Output the (x, y) coordinate of the center of the cell containing the given text.  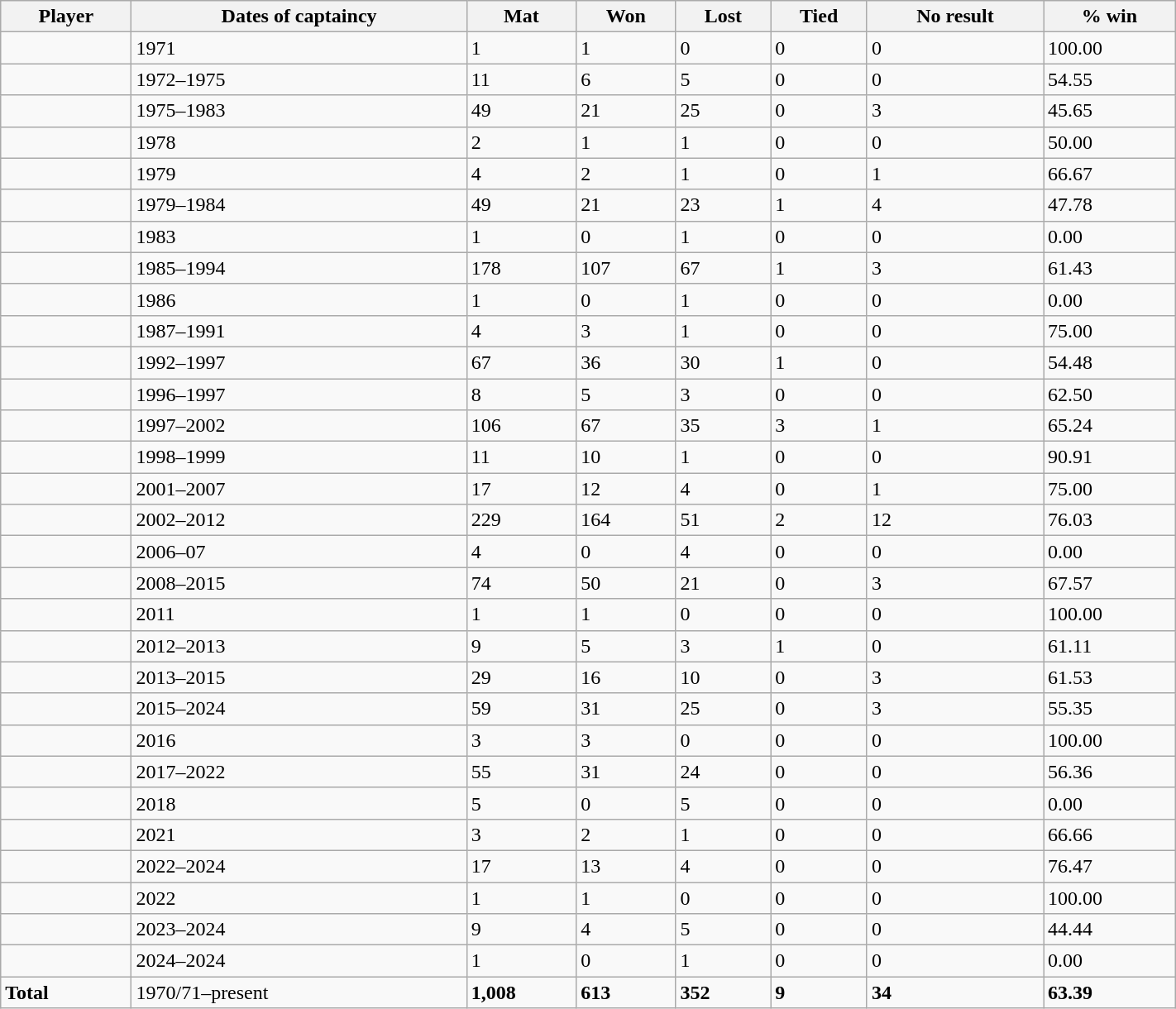
352 (723, 992)
2012–2013 (299, 646)
1987–1991 (299, 331)
90.91 (1110, 457)
1,008 (521, 992)
51 (723, 520)
65.24 (1110, 426)
2018 (299, 803)
2006–07 (299, 552)
106 (521, 426)
74 (521, 583)
59 (521, 709)
63.39 (1110, 992)
54.48 (1110, 362)
2022 (299, 897)
2023–2024 (299, 930)
1992–1997 (299, 362)
2017–2022 (299, 772)
107 (626, 268)
76.47 (1110, 866)
2016 (299, 740)
Total (66, 992)
Player (66, 17)
50 (626, 583)
61.43 (1110, 268)
54.55 (1110, 79)
29 (521, 677)
2022–2024 (299, 866)
178 (521, 268)
44.44 (1110, 930)
Mat (521, 17)
1983 (299, 237)
% win (1110, 17)
55 (521, 772)
16 (626, 677)
50.00 (1110, 142)
1971 (299, 48)
67.57 (1110, 583)
1975–1983 (299, 111)
36 (626, 362)
2013–2015 (299, 677)
8 (521, 395)
No result (954, 17)
6 (626, 79)
1979–1984 (299, 205)
1998–1999 (299, 457)
2001–2007 (299, 489)
1978 (299, 142)
Dates of captaincy (299, 17)
Won (626, 17)
Lost (723, 17)
1986 (299, 299)
35 (723, 426)
2024–2024 (299, 961)
30 (723, 362)
55.35 (1110, 709)
1979 (299, 174)
2002–2012 (299, 520)
13 (626, 866)
1997–2002 (299, 426)
1985–1994 (299, 268)
61.11 (1110, 646)
1996–1997 (299, 395)
61.53 (1110, 677)
2021 (299, 834)
24 (723, 772)
229 (521, 520)
1970/71–present (299, 992)
2011 (299, 614)
23 (723, 205)
1972–1975 (299, 79)
34 (954, 992)
613 (626, 992)
56.36 (1110, 772)
47.78 (1110, 205)
45.65 (1110, 111)
66.67 (1110, 174)
66.66 (1110, 834)
62.50 (1110, 395)
2015–2024 (299, 709)
2008–2015 (299, 583)
76.03 (1110, 520)
164 (626, 520)
Tied (819, 17)
